From the cell containing the given text, extract its center point as (x, y) coordinate. 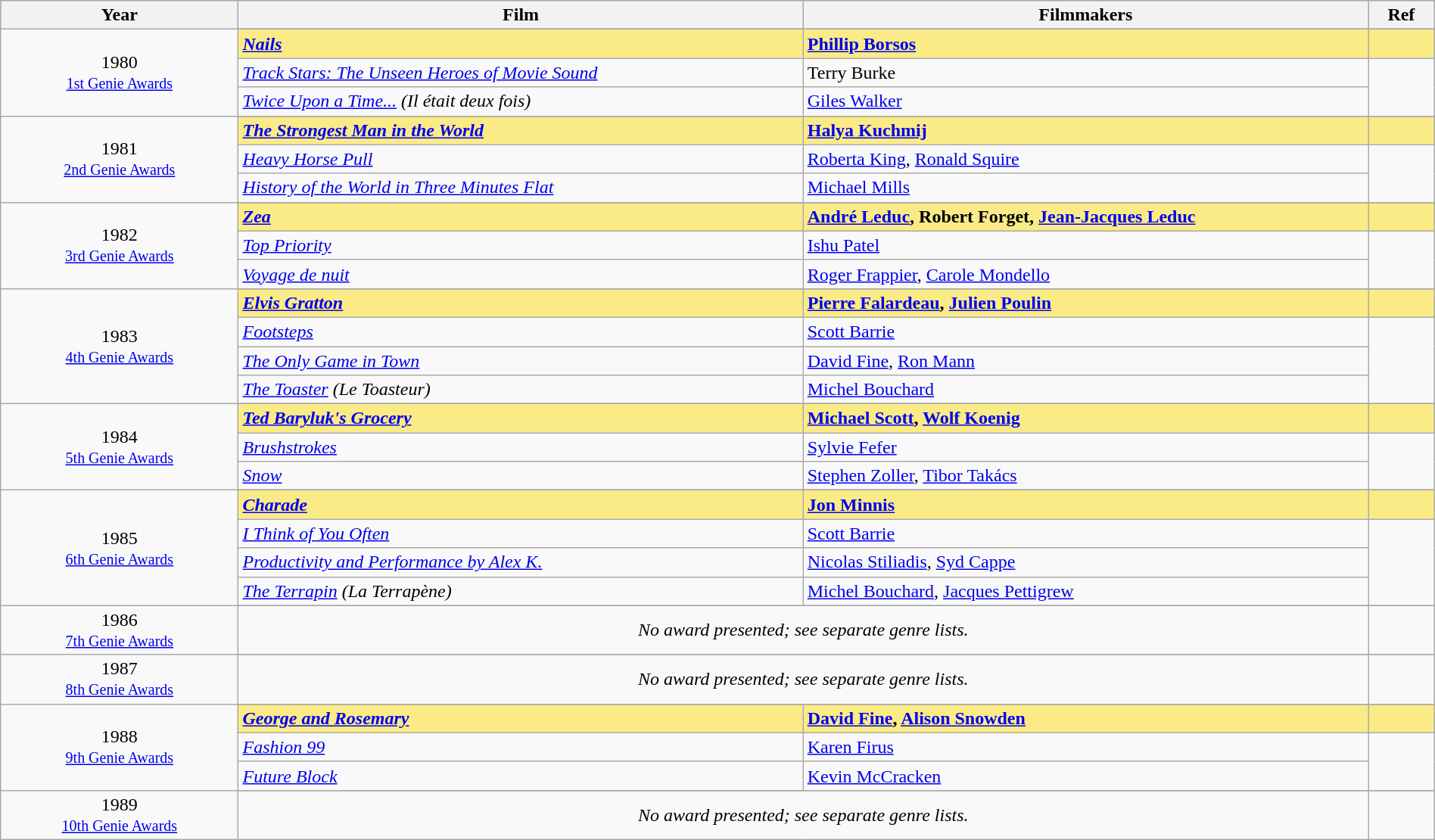
Phillip Borsos (1085, 44)
1983 4th Genie Awards (120, 346)
Snow (521, 476)
Footsteps (521, 331)
George and Rosemary (521, 718)
David Fine, Ron Mann (1085, 361)
Twice Upon a Time... (Il était deux fois) (521, 101)
Michael Scott, Wolf Koenig (1085, 418)
David Fine, Alison Snowden (1085, 718)
Michel Bouchard, Jacques Pettigrew (1085, 591)
1982 3rd Genie Awards (120, 245)
The Strongest Man in the World (521, 130)
I Think of You Often (521, 534)
Brushstrokes (521, 447)
Michel Bouchard (1085, 390)
Terry Burke (1085, 73)
The Only Game in Town (521, 361)
Fashion 99 (521, 747)
Ref (1402, 15)
The Toaster (Le Toasteur) (521, 390)
History of the World in Three Minutes Flat (521, 188)
Michael Mills (1085, 188)
Sylvie Fefer (1085, 447)
Future Block (521, 776)
1984 5th Genie Awards (120, 447)
Elvis Gratton (521, 303)
1981 2nd Genie Awards (120, 159)
Nails (521, 44)
Giles Walker (1085, 101)
André Leduc, Robert Forget, Jean-Jacques Leduc (1085, 216)
Charade (521, 505)
1988 9th Genie Awards (120, 747)
Nicolas Stiliadis, Syd Cappe (1085, 562)
1989 10th Genie Awards (120, 814)
Pierre Falardeau, Julien Poulin (1085, 303)
Track Stars: The Unseen Heroes of Movie Sound (521, 73)
Top Priority (521, 245)
Roger Frappier, Carole Mondello (1085, 274)
Ted Baryluk's Grocery (521, 418)
Voyage de nuit (521, 274)
1986 7th Genie Awards (120, 630)
Filmmakers (1085, 15)
1987 8th Genie Awards (120, 680)
Kevin McCracken (1085, 776)
Heavy Horse Pull (521, 159)
Stephen Zoller, Tibor Takács (1085, 476)
Roberta King, Ronald Squire (1085, 159)
Ishu Patel (1085, 245)
Film (521, 15)
The Terrapin (La Terrapène) (521, 591)
Zea (521, 216)
Karen Firus (1085, 747)
1980 1st Genie Awards (120, 73)
Halya Kuchmij (1085, 130)
Jon Minnis (1085, 505)
Productivity and Performance by Alex K. (521, 562)
1985 6th Genie Awards (120, 548)
Year (120, 15)
